Extract the (X, Y) coordinate from the center of the cell holding the provided text.  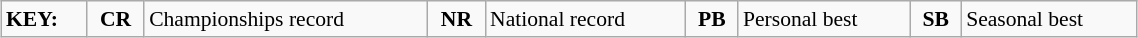
SB (936, 19)
National record (586, 19)
Personal best (824, 19)
CR (116, 19)
Seasonal best (1049, 19)
Championships record (286, 19)
NR (456, 19)
KEY: (44, 19)
PB (712, 19)
